Pinpoint the cell where the given text exists, returning its (x, y) midpoint coordinate. 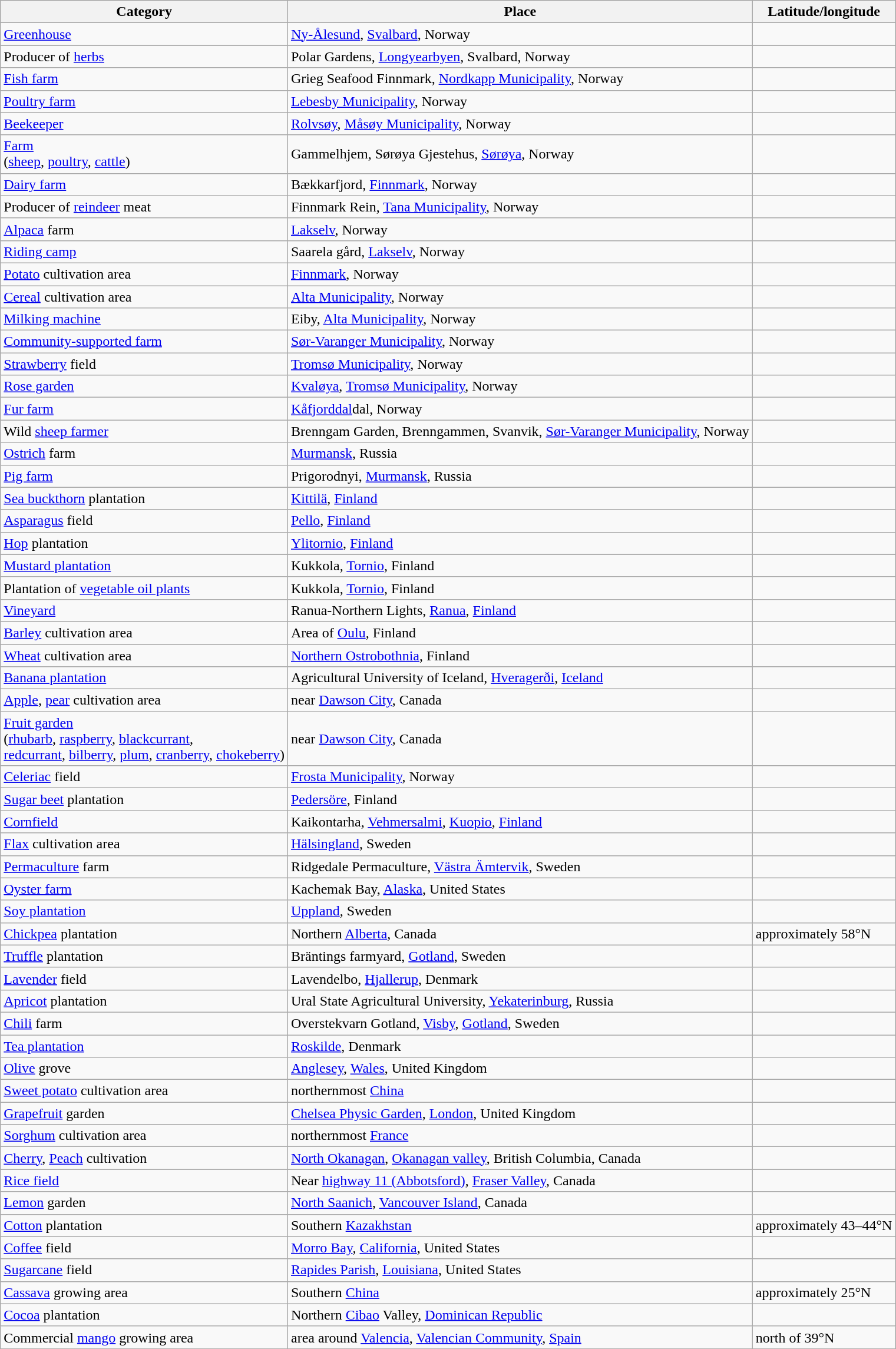
Kittilä, Finland (520, 498)
Kachemak Bay, Alaska, United States (520, 889)
Beekeeper (144, 124)
Polar Gardens, Longyearbyen, Svalbard, Norway (520, 57)
Greenhouse (144, 34)
North Saanich, Vancouver Island, Canada (520, 1203)
Lavendelbo, Hjallerup, Denmark (520, 978)
Chickpea plantation (144, 934)
Southern Kazakhstan (520, 1225)
Ranua-Northern Lights, Ranua, Finland (520, 610)
Alta Municipality, Norway (520, 296)
North Okanagan, Okanagan valley, British Columbia, Canada (520, 1158)
Cassava growing area (144, 1292)
Chelsea Physic Garden, London, United Kingdom (520, 1113)
Fur farm (144, 409)
Plantation of vegetable oil plants (144, 588)
Kvaløya, Tromsø Municipality, Norway (520, 386)
Kåfjorddaldal, Norway (520, 409)
Northern Cibao Valley, Dominican Republic (520, 1315)
Lavender field (144, 978)
Asparagus field (144, 521)
Lemon garden (144, 1203)
Apple, pear cultivation area (144, 700)
Commercial mango growing area (144, 1337)
Southern China (520, 1292)
Truffle plantation (144, 956)
Morro Bay, California, United States (520, 1248)
Coffee field (144, 1248)
Prigorodnyi, Murmansk, Russia (520, 476)
Tromsø Municipality, Norway (520, 364)
Sorghum cultivation area (144, 1136)
Rapides Parish, Louisiana, United States (520, 1270)
Poultry farm (144, 101)
Farm(sheep, poultry, cattle) (144, 154)
Agricultural University of Iceland, Hveragerði, Iceland (520, 678)
Sugar beet plantation (144, 799)
Flax cultivation area (144, 844)
Frosta Municipality, Norway (520, 777)
Kaikontarha, Vehmersalmi, Kuopio, Finland (520, 822)
Eiby, Alta Municipality, Norway (520, 319)
north of 39°N (824, 1337)
Wheat cultivation area (144, 656)
Hälsingland, Sweden (520, 844)
Gammelhjem, Sørøya Gjestehus, Sørøya, Norway (520, 154)
Pedersöre, Finland (520, 799)
Dairy farm (144, 184)
Milking machine (144, 319)
Ural State Agricultural University, Yekaterinburg, Russia (520, 1001)
approximately 58°N (824, 934)
Community-supported farm (144, 342)
Rice field (144, 1181)
Soy plantation (144, 911)
Alpaca farm (144, 229)
Ylitornio, Finland (520, 543)
Uppland, Sweden (520, 911)
approximately 43–44°N (824, 1225)
northernmost China (520, 1091)
Finnmark Rein, Tana Municipality, Norway (520, 207)
Vineyard (144, 610)
Chili farm (144, 1023)
Sør-Varanger Municipality, Norway (520, 342)
Cotton plantation (144, 1225)
Grapefruit garden (144, 1113)
Permaculture farm (144, 867)
Ridgedale Permaculture, Västra Ämtervik, Sweden (520, 867)
Latitude/longitude (824, 12)
Wild sheep farmer (144, 431)
Roskilde, Denmark (520, 1046)
Hop plantation (144, 543)
Finnmark, Norway (520, 274)
Anglesey, Wales, United Kingdom (520, 1069)
area around Valencia, Valencian Community, Spain (520, 1337)
Cherry, Peach cultivation (144, 1158)
Cocoa plantation (144, 1315)
Rose garden (144, 386)
Rolvsøy, Måsøy Municipality, Norway (520, 124)
Area of Oulu, Finland (520, 633)
Overstekvarn Gotland, Visby, Gotland, Sweden (520, 1023)
Olive grove (144, 1069)
Ostrich farm (144, 454)
Potato cultivation area (144, 274)
Sea buckthorn plantation (144, 498)
Riding camp (144, 252)
Sugarcane field (144, 1270)
Celeriac field (144, 777)
Banana plantation (144, 678)
Ny-Ålesund, Svalbard, Norway (520, 34)
Cereal cultivation area (144, 296)
Sweet potato cultivation area (144, 1091)
Murmansk, Russia (520, 454)
Northern Alberta, Canada (520, 934)
Saarela gård, Lakselv, Norway (520, 252)
Oyster farm (144, 889)
Strawberry field (144, 364)
Producer of herbs (144, 57)
Bækkarfjord, Finnmark, Norway (520, 184)
Pello, Finland (520, 521)
Brenngam Garden, Brenngammen, Svanvik, Sør-Varanger Municipality, Norway (520, 431)
Cornfield (144, 822)
northernmost France (520, 1136)
Lebesby Municipality, Norway (520, 101)
Fruit garden(rhubarb, raspberry, blackcurrant,redcurrant, bilberry, plum, cranberry, chokeberry) (144, 739)
Tea plantation (144, 1046)
Fish farm (144, 79)
Grieg Seafood Finnmark, Nordkapp Municipality, Norway (520, 79)
Lakselv, Norway (520, 229)
Category (144, 12)
Barley cultivation area (144, 633)
Pig farm (144, 476)
Producer of reindeer meat (144, 207)
approximately 25°N (824, 1292)
Northern Ostrobothnia, Finland (520, 656)
Bräntings farmyard, Gotland, Sweden (520, 956)
Near highway 11 (Abbotsford), Fraser Valley, Canada (520, 1181)
Mustard plantation (144, 566)
Apricot plantation (144, 1001)
Place (520, 12)
